From the cell containing the given text, extract its center point as [X, Y] coordinate. 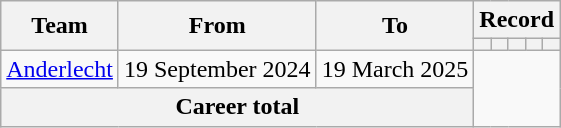
Record [517, 20]
From [217, 26]
Career total [238, 107]
Team [60, 26]
To [395, 26]
Anderlecht [60, 69]
19 March 2025 [395, 69]
19 September 2024 [217, 69]
